Locate the cell with the specified text and output its (X, Y) center coordinate. 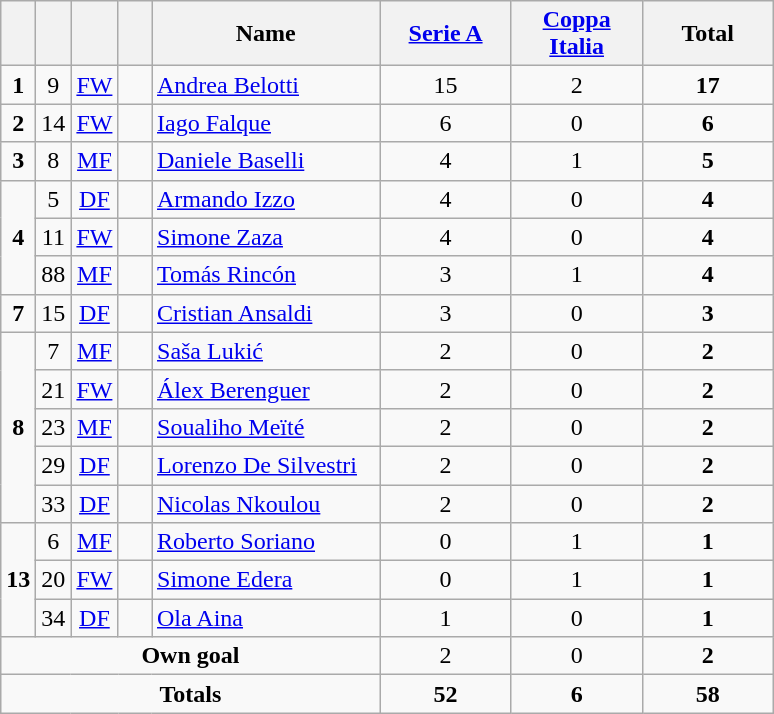
Lorenzo De Silvestri (266, 465)
Daniele Baselli (266, 161)
17 (708, 85)
Roberto Soriano (266, 542)
11 (54, 237)
Nicolas Nkoulou (266, 503)
Soualiho Meïté (266, 427)
33 (54, 503)
Iago Falque (266, 123)
Simone Edera (266, 580)
21 (54, 389)
9 (54, 85)
Álex Berenguer (266, 389)
Total (708, 34)
Own goal (190, 656)
Saša Lukić (266, 351)
Totals (190, 694)
20 (54, 580)
34 (54, 618)
23 (54, 427)
Simone Zaza (266, 237)
14 (54, 123)
Ola Aina (266, 618)
29 (54, 465)
13 (18, 580)
Serie A (446, 34)
Andrea Belotti (266, 85)
Cristian Ansaldi (266, 313)
Coppa Italia (576, 34)
Name (266, 34)
58 (708, 694)
88 (54, 275)
Armando Izzo (266, 199)
52 (446, 694)
Tomás Rincón (266, 275)
